Pinpoint the cell where the given text exists, returning its [X, Y] midpoint coordinate. 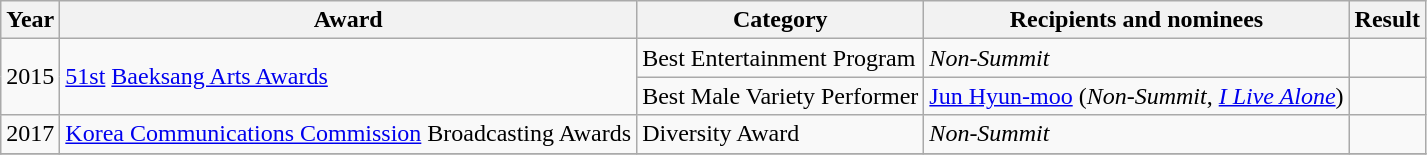
Jun Hyun-moo (Non-Summit, I Live Alone) [1136, 96]
Award [348, 20]
2017 [30, 134]
Year [30, 20]
Best Entertainment Program [780, 58]
Korea Communications Commission Broadcasting Awards [348, 134]
Recipients and nominees [1136, 20]
Result [1387, 20]
Category [780, 20]
51st Baeksang Arts Awards [348, 77]
Diversity Award [780, 134]
2015 [30, 77]
Best Male Variety Performer [780, 96]
